Determine the (x, y) coordinate at the center of the cell enclosing the given text.  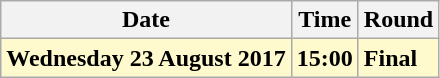
Time (324, 20)
Round (398, 20)
15:00 (324, 58)
Wednesday 23 August 2017 (146, 58)
Date (146, 20)
Final (398, 58)
